Return (x, y) of the center of cell containing provided text 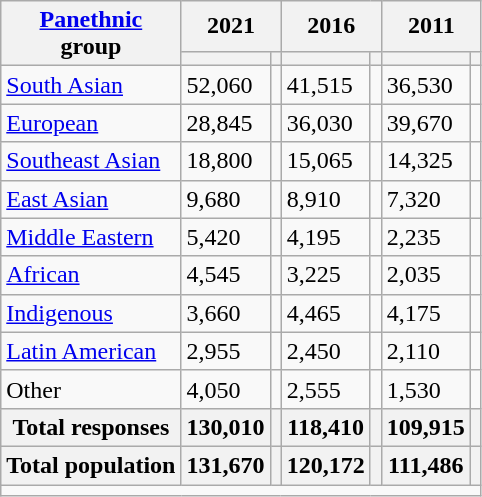
2,450 (326, 351)
120,172 (326, 465)
Middle Eastern (91, 237)
4,465 (326, 313)
Latin American (91, 351)
109,915 (426, 427)
Other (91, 389)
9,680 (226, 199)
4,050 (226, 389)
4,545 (226, 275)
South Asian (91, 85)
36,030 (326, 123)
3,660 (226, 313)
5,420 (226, 237)
European (91, 123)
2,955 (226, 351)
African (91, 275)
41,515 (326, 85)
2016 (331, 26)
130,010 (226, 427)
111,486 (426, 465)
52,060 (226, 85)
118,410 (326, 427)
2,035 (426, 275)
28,845 (226, 123)
2021 (231, 26)
4,175 (426, 313)
7,320 (426, 199)
Total responses (91, 427)
Indigenous (91, 313)
131,670 (226, 465)
36,530 (426, 85)
Southeast Asian (91, 161)
39,670 (426, 123)
2,235 (426, 237)
8,910 (326, 199)
Panethnicgroup (91, 34)
2,555 (326, 389)
3,225 (326, 275)
15,065 (326, 161)
Total population (91, 465)
14,325 (426, 161)
2011 (431, 26)
East Asian (91, 199)
2,110 (426, 351)
4,195 (326, 237)
18,800 (226, 161)
1,530 (426, 389)
